Find where the given text appears and provide that cell's center as (x, y) coordinate. 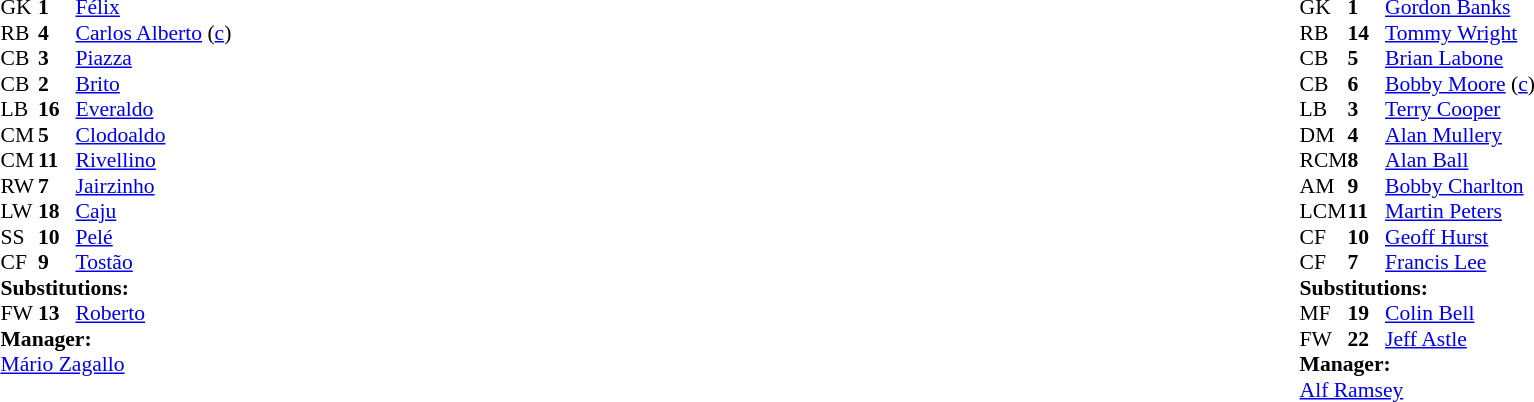
19 (1367, 313)
Tostão (154, 263)
MF (1324, 313)
14 (1367, 33)
LCM (1324, 211)
Rivellino (154, 161)
DM (1324, 135)
Pelé (154, 237)
Jairzinho (154, 186)
18 (57, 211)
Roberto (154, 313)
Carlos Alberto (c) (154, 33)
22 (1367, 339)
Mário Zagallo (116, 365)
Substitutions: (116, 288)
8 (1367, 161)
16 (57, 109)
RW (19, 186)
Manager: (116, 339)
13 (57, 313)
SS (19, 237)
AM (1324, 186)
RCM (1324, 161)
Caju (154, 211)
2 (57, 84)
6 (1367, 84)
Everaldo (154, 109)
LW (19, 211)
Piazza (154, 59)
Brito (154, 84)
Clodoaldo (154, 135)
